Detect which cell encompasses the target text, then output its [x, y] center coordinate. 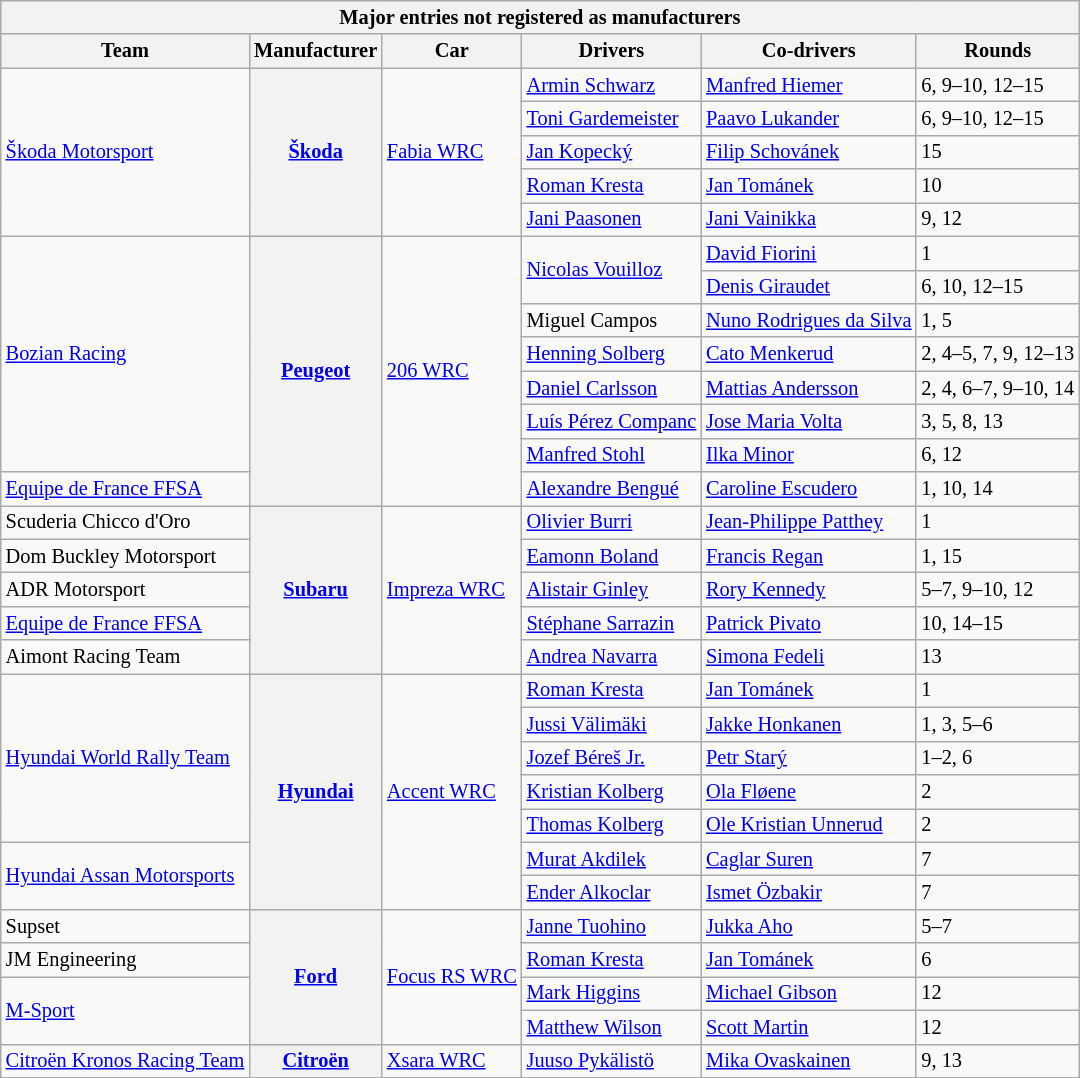
Citroën Kronos Racing Team [126, 1061]
Hyundai Assan Motorsports [126, 876]
Focus RS WRC [452, 976]
6 [998, 960]
3, 5, 8, 13 [998, 421]
Jozef Béreš Jr. [612, 758]
Jose Maria Volta [808, 421]
Ismet Özbakir [808, 892]
10 [998, 186]
Škoda [316, 152]
Alexandre Bengué [612, 489]
Co-drivers [808, 51]
Jakke Honkanen [808, 724]
Murat Akdilek [612, 859]
David Fiorini [808, 253]
Manfred Hiemer [808, 85]
Jani Paasonen [612, 219]
Dom Buckley Motorsport [126, 556]
Andrea Navarra [612, 657]
Francis Regan [808, 556]
Mark Higgins [612, 993]
Armin Schwarz [612, 85]
Hyundai World Rally Team [126, 757]
Impreza WRC [452, 589]
Manfred Stohl [612, 455]
Bozian Racing [126, 354]
Mattias Andersson [808, 388]
Ford [316, 976]
6, 12 [998, 455]
Car [452, 51]
2, 4, 6–7, 9–10, 14 [998, 388]
Ole Kristian Unnerud [808, 825]
Jean-Philippe Patthey [808, 522]
13 [998, 657]
Toni Gardemeister [612, 118]
Citroën [316, 1061]
Jussi Välimäki [612, 724]
9, 13 [998, 1061]
Supset [126, 926]
Team [126, 51]
Aimont Racing Team [126, 657]
2, 4–5, 7, 9, 12–13 [998, 354]
Daniel Carlsson [612, 388]
5–7 [998, 926]
15 [998, 152]
Stéphane Sarrazin [612, 623]
Jukka Aho [808, 926]
Paavo Lukander [808, 118]
Matthew Wilson [612, 1027]
6, 10, 12–15 [998, 287]
Janne Tuohino [612, 926]
Ender Alkoclar [612, 892]
Fabia WRC [452, 152]
Jan Kopecký [612, 152]
Nicolas Vouilloz [612, 270]
Ola Fløene [808, 791]
M-Sport [126, 1010]
Hyundai [316, 791]
ADR Motorsport [126, 589]
Scuderia Chicco d'Oro [126, 522]
JM Engineering [126, 960]
Luís Pérez Companc [612, 421]
Mika Ovaskainen [808, 1061]
1–2, 6 [998, 758]
Cato Menkerud [808, 354]
Eamonn Boland [612, 556]
Accent WRC [452, 791]
Juuso Pykälistö [612, 1061]
Henning Solberg [612, 354]
Peugeot [316, 370]
Rounds [998, 51]
9, 12 [998, 219]
1, 3, 5–6 [998, 724]
Xsara WRC [452, 1061]
Ilka Minor [808, 455]
Scott Martin [808, 1027]
Nuno Rodrigues da Silva [808, 320]
Petr Starý [808, 758]
5–7, 9–10, 12 [998, 589]
1, 15 [998, 556]
Manufacturer [316, 51]
Drivers [612, 51]
Olivier Burri [612, 522]
10, 14–15 [998, 623]
Major entries not registered as manufacturers [540, 17]
Škoda Motorsport [126, 152]
206 WRC [452, 370]
Subaru [316, 589]
Denis Giraudet [808, 287]
Jani Vainikka [808, 219]
Rory Kennedy [808, 589]
Simona Fedeli [808, 657]
Alistair Ginley [612, 589]
Miguel Campos [612, 320]
Caroline Escudero [808, 489]
1, 10, 14 [998, 489]
Thomas Kolberg [612, 825]
Kristian Kolberg [612, 791]
Patrick Pivato [808, 623]
1, 5 [998, 320]
Filip Schovánek [808, 152]
Michael Gibson [808, 993]
Caglar Suren [808, 859]
